Return [X, Y] of the center of cell containing provided text 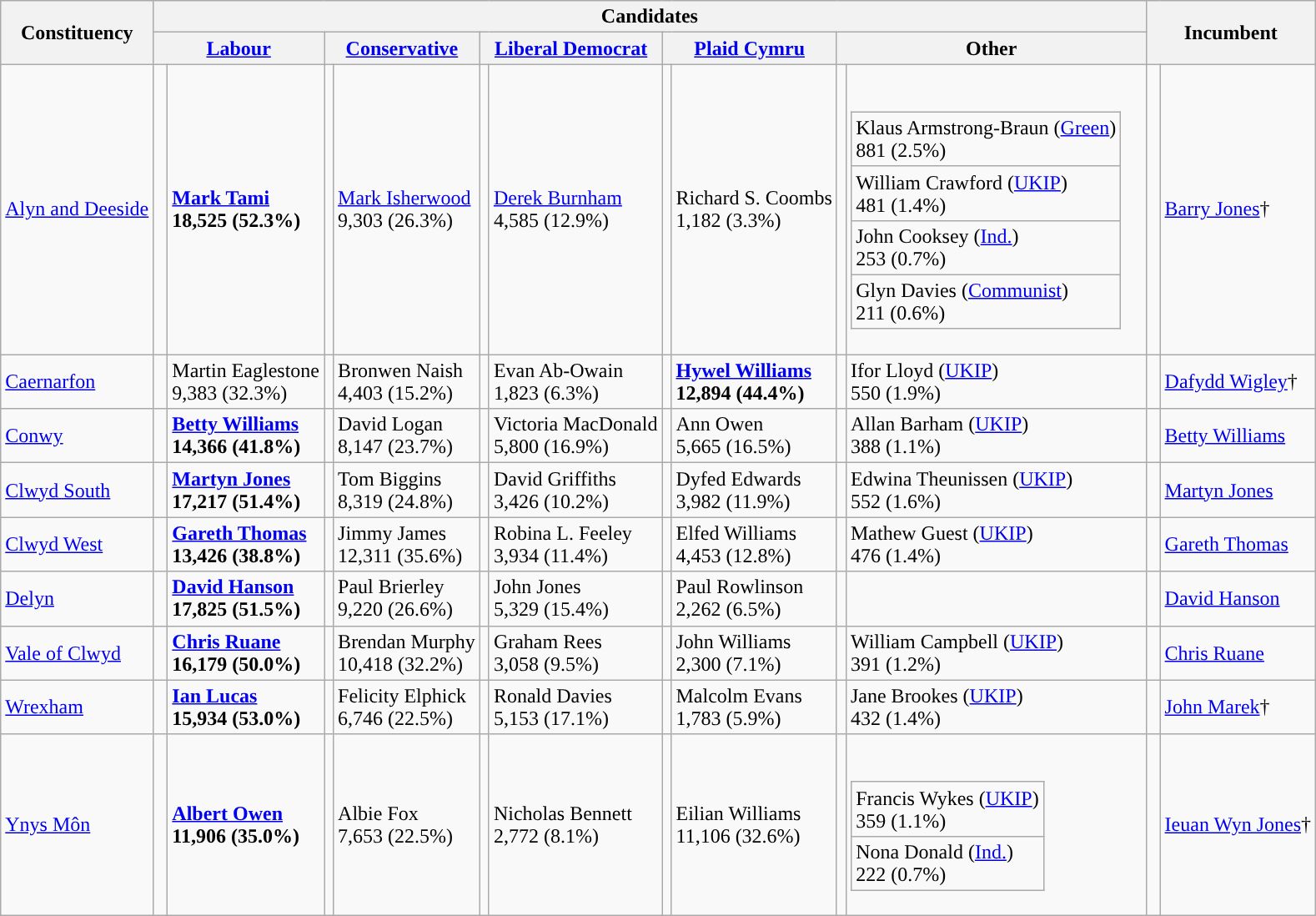
Betty Williams14,366 (41.8%) [246, 435]
Martin Eaglestone9,383 (32.3%) [246, 382]
Ieuan Wyn Jones† [1238, 825]
Candidates [650, 17]
Nicholas Bennett2,772 (8.1%) [575, 825]
Derek Burnham4,585 (12.9%) [575, 209]
Jimmy James12,311 (35.6%) [407, 544]
Labour [239, 48]
Liberal Democrat [570, 48]
Delyn [77, 599]
Bronwen Naish4,403 (15.2%) [407, 382]
Brendan Murphy10,418 (32.2%) [407, 652]
Martyn Jones17,217 (51.4%) [246, 491]
Paul Brierley9,220 (26.6%) [407, 599]
Ann Owen5,665 (16.5%) [754, 435]
Graham Rees3,058 (9.5%) [575, 652]
Felicity Elphick6,746 (22.5%) [407, 707]
Wrexham [77, 707]
Plaid Cymru [749, 48]
John Williams2,300 (7.1%) [754, 652]
Ifor Lloyd (UKIP)550 (1.9%) [996, 382]
Paul Rowlinson2,262 (6.5%) [754, 599]
Albie Fox7,653 (22.5%) [407, 825]
Gareth Thomas13,426 (38.8%) [246, 544]
Mathew Guest (UKIP)476 (1.4%) [996, 544]
Malcolm Evans1,783 (5.9%) [754, 707]
Conservative [402, 48]
Nona Donald (Ind.)222 (0.7%) [947, 863]
Alyn and Deeside [77, 209]
Conwy [77, 435]
Vale of Clwyd [77, 652]
Caernarfon [77, 382]
Other [991, 48]
John Marek† [1238, 707]
Chris Ruane16,179 (50.0%) [246, 652]
Ian Lucas15,934 (53.0%) [246, 707]
Dyfed Edwards3,982 (11.9%) [754, 491]
Klaus Armstrong-Braun (Green)881 (2.5%) William Crawford (UKIP)481 (1.4%) John Cooksey (Ind.)253 (0.7%) Glyn Davies (Communist)211 (0.6%) [996, 209]
Dafydd Wigley† [1238, 382]
Mark Tami18,525 (52.3%) [246, 209]
Evan Ab-Owain1,823 (6.3%) [575, 382]
Gareth Thomas [1238, 544]
Constituency [77, 33]
Tom Biggins8,319 (24.8%) [407, 491]
Eilian Williams11,106 (32.6%) [754, 825]
Elfed Williams4,453 (12.8%) [754, 544]
David Griffiths3,426 (10.2%) [575, 491]
David Hanson [1238, 599]
David Logan8,147 (23.7%) [407, 435]
Clwyd West [77, 544]
Jane Brookes (UKIP)432 (1.4%) [996, 707]
Mark Isherwood9,303 (26.3%) [407, 209]
Klaus Armstrong-Braun (Green)881 (2.5%) [986, 138]
David Hanson17,825 (51.5%) [246, 599]
Barry Jones† [1238, 209]
John Cooksey (Ind.)253 (0.7%) [986, 247]
Clwyd South [77, 491]
Incumbent [1231, 33]
Francis Wykes (UKIP)359 (1.1%) Nona Donald (Ind.)222 (0.7%) [996, 825]
Edwina Theunissen (UKIP)552 (1.6%) [996, 491]
Ynys Môn [77, 825]
Martyn Jones [1238, 491]
Glyn Davies (Communist)211 (0.6%) [986, 302]
John Jones5,329 (15.4%) [575, 599]
Richard S. Coombs1,182 (3.3%) [754, 209]
Victoria MacDonald5,800 (16.9%) [575, 435]
Chris Ruane [1238, 652]
William Crawford (UKIP)481 (1.4%) [986, 194]
William Campbell (UKIP)391 (1.2%) [996, 652]
Francis Wykes (UKIP)359 (1.1%) [947, 809]
Allan Barham (UKIP)388 (1.1%) [996, 435]
Hywel Williams12,894 (44.4%) [754, 382]
Ronald Davies5,153 (17.1%) [575, 707]
Betty Williams [1238, 435]
Robina L. Feeley3,934 (11.4%) [575, 544]
Albert Owen11,906 (35.0%) [246, 825]
